Identify which cell holds the provided text, then report its [x, y] central coordinate. 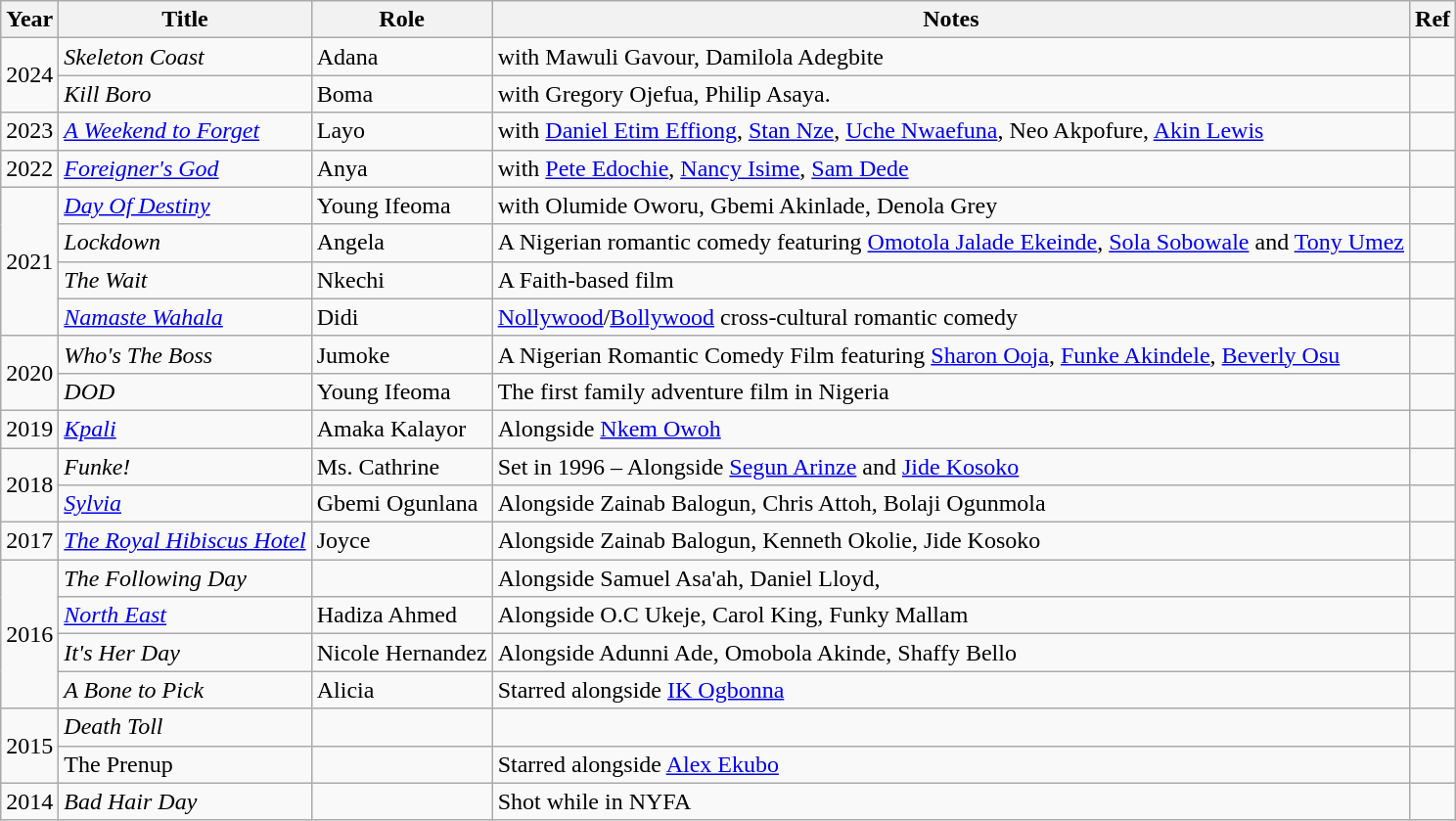
The Royal Hibiscus Hotel [185, 541]
The Following Day [185, 578]
with Gregory Ojefua, Philip Asaya. [951, 94]
Anya [401, 168]
Notes [951, 20]
Ref [1433, 20]
Joyce [401, 541]
Nollywood/Bollywood cross-cultural romantic comedy [951, 317]
2014 [29, 801]
DOD [185, 391]
2015 [29, 746]
Hadiza Ahmed [401, 616]
Alongside Nkem Owoh [951, 429]
A Faith-based film [951, 280]
with Olumide Oworu, Gbemi Akinlade, Denola Grey [951, 205]
A Nigerian Romantic Comedy Film featuring Sharon Ooja, Funke Akindele, Beverly Osu [951, 354]
Namaste Wahala [185, 317]
2024 [29, 75]
It's Her Day [185, 653]
Amaka Kalayor [401, 429]
Role [401, 20]
Layo [401, 131]
Angela [401, 243]
Kill Boro [185, 94]
Lockdown [185, 243]
Shot while in NYFA [951, 801]
Funke! [185, 467]
Title [185, 20]
Year [29, 20]
Skeleton Coast [185, 57]
Kpali [185, 429]
Gbemi Ogunlana [401, 504]
A Weekend to Forget [185, 131]
Death Toll [185, 727]
Didi [401, 317]
with Mawuli Gavour, Damilola Adegbite [951, 57]
A Nigerian romantic comedy featuring Omotola Jalade Ekeinde, Sola Sobowale and Tony Umez [951, 243]
Alongside Zainab Balogun, Kenneth Okolie, Jide Kosoko [951, 541]
2020 [29, 373]
2018 [29, 485]
2021 [29, 261]
Alongside O.C Ukeje, Carol King, Funky Mallam [951, 616]
Ms. Cathrine [401, 467]
Who's The Boss [185, 354]
Starred alongside IK Ogbonna [951, 690]
The Wait [185, 280]
Day Of Destiny [185, 205]
Nicole Hernandez [401, 653]
with Pete Edochie, Nancy Isime, Sam Dede [951, 168]
2022 [29, 168]
Boma [401, 94]
Alongside Zainab Balogun, Chris Attoh, Bolaji Ogunmola [951, 504]
Alongside Samuel Asa'ah, Daniel Lloyd, [951, 578]
Sylvia [185, 504]
2023 [29, 131]
The first family adventure film in Nigeria [951, 391]
A Bone to Pick [185, 690]
Alongside Adunni Ade, Omobola Akinde, Shaffy Bello [951, 653]
Nkechi [401, 280]
North East [185, 616]
Set in 1996 – Alongside Segun Arinze and Jide Kosoko [951, 467]
2019 [29, 429]
Foreigner's God [185, 168]
with Daniel Etim Effiong, Stan Nze, Uche Nwaefuna, Neo Akpofure, Akin Lewis [951, 131]
Starred alongside Alex Ekubo [951, 764]
2016 [29, 634]
Bad Hair Day [185, 801]
Jumoke [401, 354]
Adana [401, 57]
2017 [29, 541]
The Prenup [185, 764]
Alicia [401, 690]
